Identify which cell holds the provided text, then report its (x, y) central coordinate. 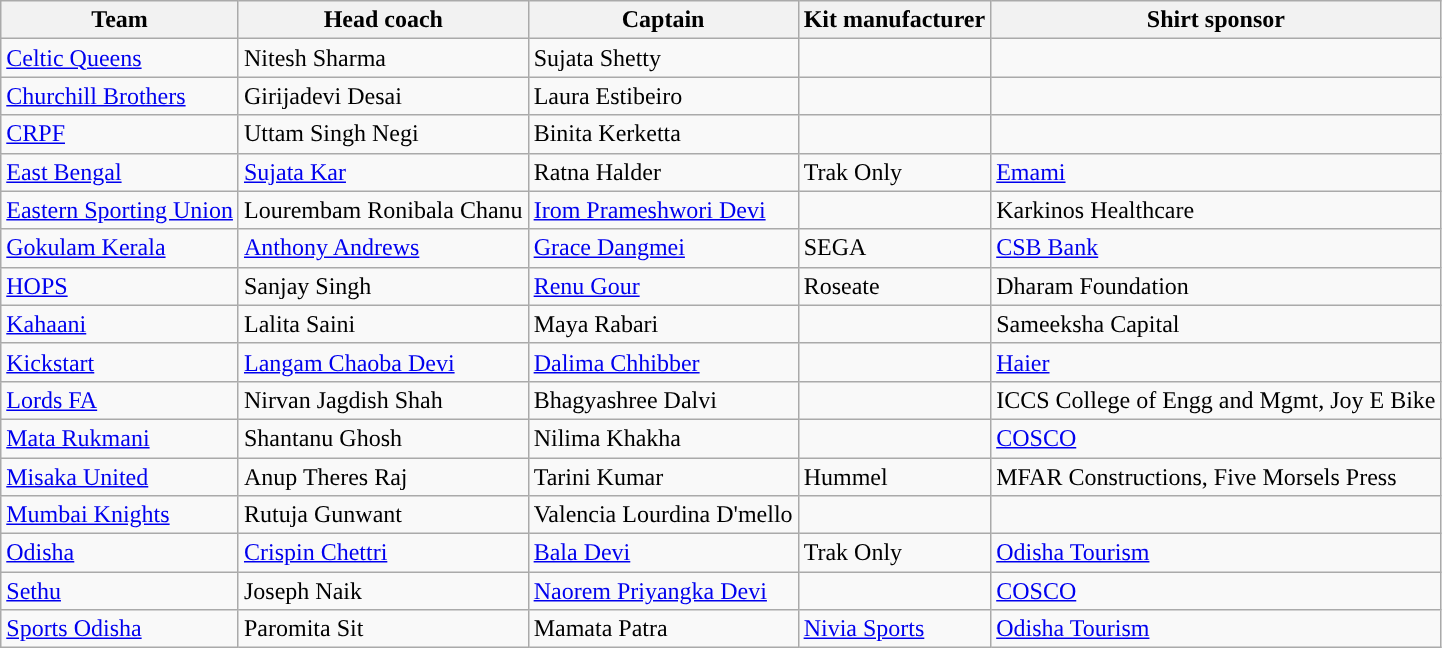
Paromita Sit (383, 629)
Lords FA (120, 400)
Celtic Queens (120, 58)
MFAR Constructions, Five Morsels Press (1216, 477)
Langam Chaoba Devi (383, 362)
Maya Rabari (663, 324)
Valencia Lourdina D'mello (663, 515)
Captain (663, 20)
Roseate (894, 286)
Crispin Chettri (383, 553)
Nivia Sports (894, 629)
Haier (1216, 362)
Team (120, 20)
Karkinos Healthcare (1216, 210)
SEGA (894, 248)
Laura Estibeiro (663, 96)
HOPS (120, 286)
Hummel (894, 477)
Sports Odisha (120, 629)
Rutuja Gunwant (383, 515)
Head coach (383, 20)
Kickstart (120, 362)
Gokulam Kerala (120, 248)
Sujata Kar (383, 172)
Shirt sponsor (1216, 20)
Naorem Priyangka Devi (663, 591)
Uttam Singh Negi (383, 134)
Odisha (120, 553)
Binita Kerketta (663, 134)
Bala Devi (663, 553)
Grace Dangmei (663, 248)
Anup Theres Raj (383, 477)
Mumbai Knights (120, 515)
ICCS College of Engg and Mgmt, Joy E Bike (1216, 400)
Bhagyashree Dalvi (663, 400)
Kit manufacturer (894, 20)
Nirvan Jagdish Shah (383, 400)
Mamata Patra (663, 629)
Eastern Sporting Union (120, 210)
East Bengal (120, 172)
Nitesh Sharma (383, 58)
CSB Bank (1216, 248)
Sanjay Singh (383, 286)
Dalima Chhibber (663, 362)
Sethu (120, 591)
Mata Rukmani (120, 438)
Emami (1216, 172)
Churchill Brothers (120, 96)
Lourembam Ronibala Chanu (383, 210)
Misaka United (120, 477)
Girijadevi Desai (383, 96)
Lalita Saini (383, 324)
Renu Gour (663, 286)
Shantanu Ghosh (383, 438)
Sameeksha Capital (1216, 324)
Anthony Andrews (383, 248)
Irom Prameshwori Devi (663, 210)
CRPF (120, 134)
Kahaani (120, 324)
Tarini Kumar (663, 477)
Joseph Naik (383, 591)
Dharam Foundation (1216, 286)
Nilima Khakha (663, 438)
Ratna Halder (663, 172)
Sujata Shetty (663, 58)
